Detect which cell encompasses the target text, then output its [x, y] center coordinate. 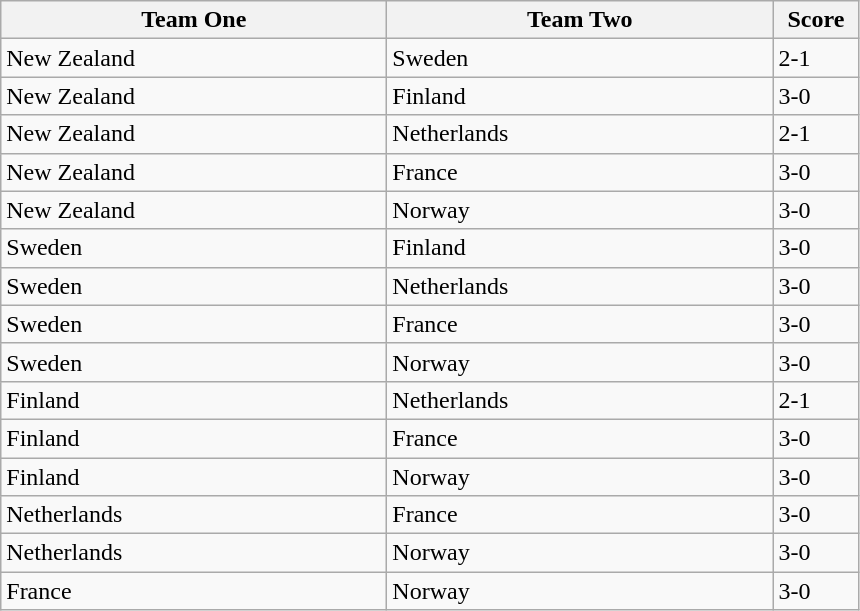
Score [816, 20]
Team One [194, 20]
Team Two [580, 20]
